Detect which cell encompasses the target text, then output its [X, Y] center coordinate. 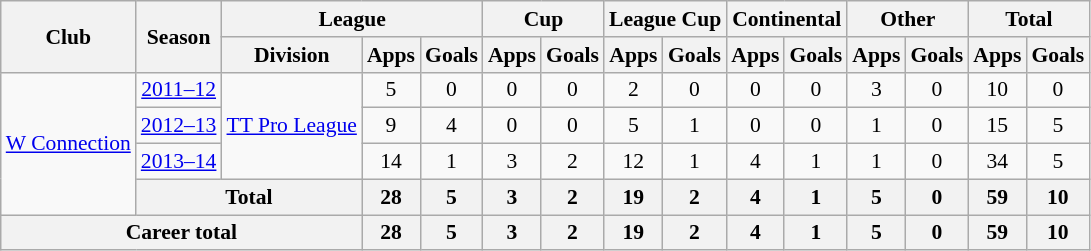
Career total [182, 233]
2013–14 [179, 162]
9 [391, 126]
14 [391, 162]
W Connection [68, 143]
League [352, 19]
2012–13 [179, 126]
12 [634, 162]
Club [68, 36]
Other [908, 19]
Continental [786, 19]
League Cup [665, 19]
15 [997, 126]
Division [291, 55]
34 [997, 162]
TT Pro League [291, 126]
Cup [544, 19]
2011–12 [179, 90]
Season [179, 36]
